Provide the [X, Y] coordinate of the cell's center where the given text is located.  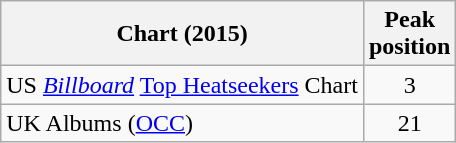
US Billboard Top Heatseekers Chart [182, 85]
21 [409, 123]
Peakposition [409, 34]
UK Albums (OCC) [182, 123]
3 [409, 85]
Chart (2015) [182, 34]
